For the text-containing cell, return its midpoint in [X, Y] coordinate format. 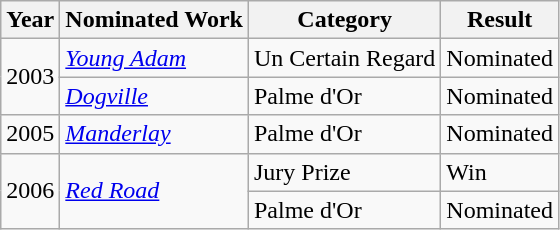
2005 [30, 134]
Dogville [154, 96]
Category [344, 20]
Jury Prize [344, 172]
Red Road [154, 191]
Manderlay [154, 134]
Young Adam [154, 58]
Un Certain Regard [344, 58]
Nominated Work [154, 20]
2003 [30, 77]
Win [500, 172]
2006 [30, 191]
Result [500, 20]
Year [30, 20]
